Extract the (x, y) coordinate from the center of the cell holding the provided text.  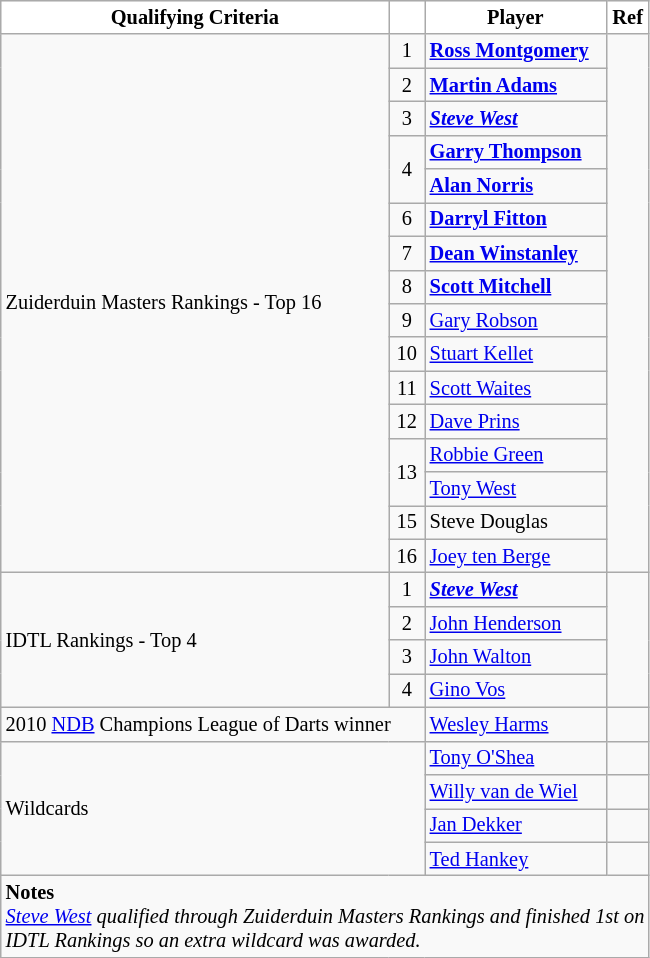
9 (407, 320)
8 (407, 287)
Gino Vos (516, 690)
11 (407, 388)
Gary Robson (516, 320)
Stuart Kellet (516, 354)
Darryl Fitton (516, 219)
Willy van de Wiel (516, 791)
Jan Dekker (516, 825)
12 (407, 421)
Garry Thompson (516, 152)
Martin Adams (516, 85)
7 (407, 253)
Robbie Green (516, 455)
Qualifying Criteria (195, 17)
Alan Norris (516, 186)
Scott Mitchell (516, 287)
16 (407, 556)
Steve Douglas (516, 522)
John Walton (516, 657)
Dave Prins (516, 421)
Dean Winstanley (516, 253)
NotesSteve West qualified through Zuiderduin Masters Rankings and finished 1st onIDTL Rankings so an extra wildcard was awarded. (326, 916)
15 (407, 522)
Tony West (516, 489)
Wildcards (213, 808)
IDTL Rankings - Top 4 (195, 640)
Ref (628, 17)
Tony O'Shea (516, 758)
John Henderson (516, 623)
Zuiderduin Masters Rankings - Top 16 (195, 303)
10 (407, 354)
13 (407, 472)
Ted Hankey (516, 859)
Player (516, 17)
Joey ten Berge (516, 556)
Scott Waites (516, 388)
Ross Montgomery (516, 51)
2010 NDB Champions League of Darts winner (213, 724)
Wesley Harms (516, 724)
6 (407, 219)
